Detect which cell encompasses the target text, then output its (x, y) center coordinate. 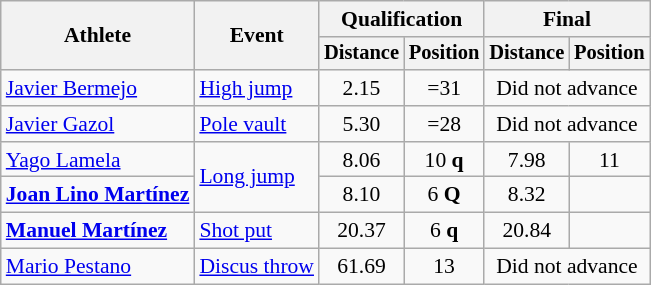
Javier Bermejo (98, 88)
=31 (444, 88)
Discus throw (256, 267)
10 q (444, 160)
20.37 (362, 231)
13 (444, 267)
61.69 (362, 267)
Manuel Martínez (98, 231)
11 (609, 160)
8.06 (362, 160)
Event (256, 36)
High jump (256, 88)
Pole vault (256, 124)
Mario Pestano (98, 267)
8.32 (526, 195)
7.98 (526, 160)
=28 (444, 124)
6 Q (444, 195)
Qualification (402, 19)
5.30 (362, 124)
Long jump (256, 178)
Joan Lino Martínez (98, 195)
8.10 (362, 195)
2.15 (362, 88)
20.84 (526, 231)
Javier Gazol (98, 124)
Yago Lamela (98, 160)
6 q (444, 231)
Shot put (256, 231)
Final (566, 19)
Athlete (98, 36)
